Output the [x, y] coordinate of the center of the cell containing the given text.  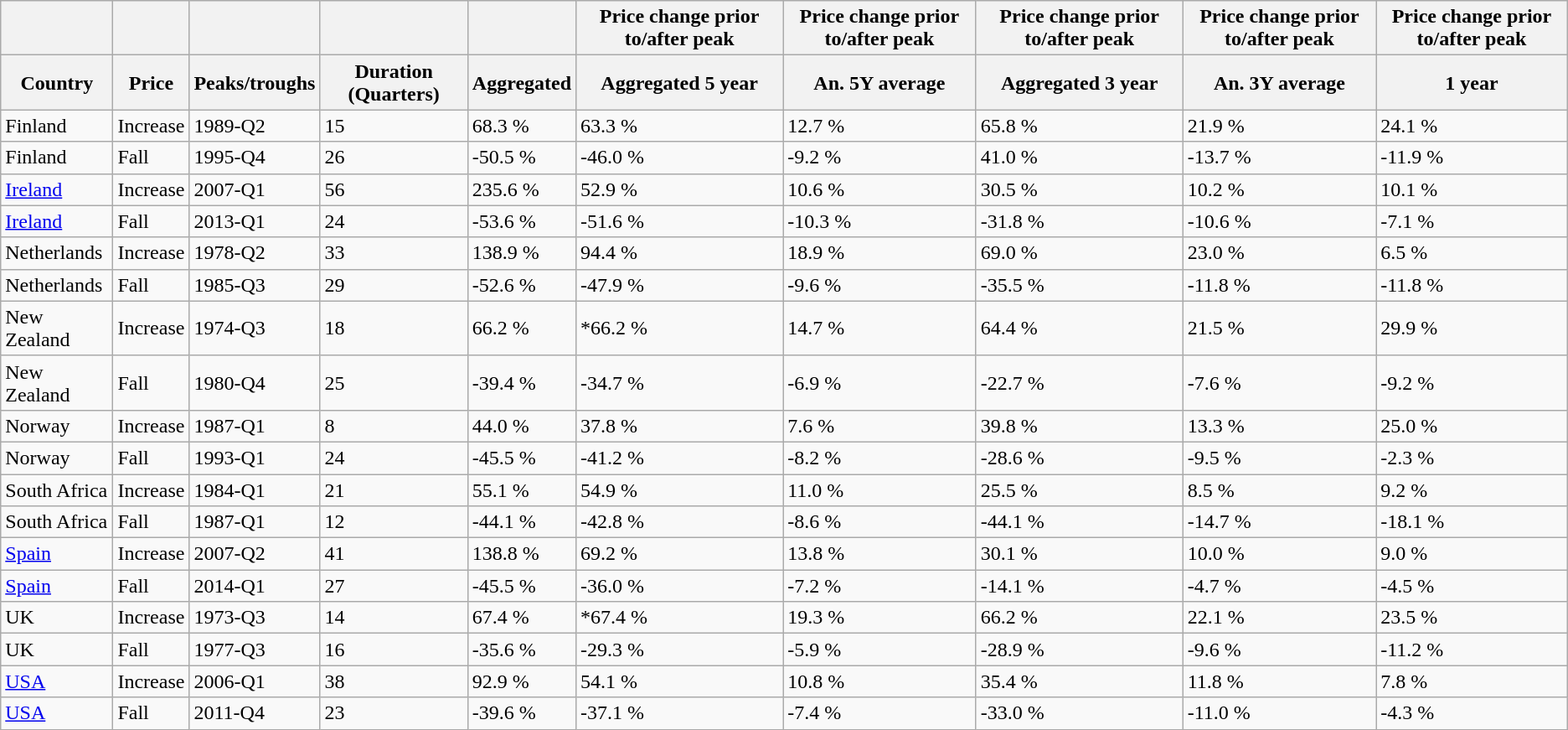
-41.2 % [680, 458]
15 [394, 126]
14 [394, 618]
-53.6 % [521, 221]
138.8 % [521, 554]
-46.0 % [680, 158]
*66.2 % [680, 329]
10.8 % [879, 681]
-47.9 % [680, 285]
-28.9 % [1079, 650]
25.0 % [1473, 426]
-11.2 % [1473, 650]
7.8 % [1473, 681]
16 [394, 650]
22.1 % [1279, 618]
33 [394, 253]
12 [394, 522]
21.5 % [1279, 329]
-14.7 % [1279, 522]
39.8 % [1079, 426]
-9.5 % [1279, 458]
11.8 % [1279, 681]
-7.1 % [1473, 221]
Aggregated [521, 82]
An. 5Y average [879, 82]
-11.0 % [1279, 713]
2007-Q2 [255, 554]
10.1 % [1473, 189]
-22.7 % [1079, 382]
-2.3 % [1473, 458]
8.5 % [1279, 490]
55.1 % [521, 490]
-10.3 % [879, 221]
-37.1 % [680, 713]
1989-Q2 [255, 126]
Aggregated 3 year [1079, 82]
-6.9 % [879, 382]
29 [394, 285]
-11.9 % [1473, 158]
-31.8 % [1079, 221]
8 [394, 426]
-4.5 % [1473, 586]
-7.4 % [879, 713]
67.4 % [521, 618]
29.9 % [1473, 329]
13.8 % [879, 554]
An. 3Y average [1279, 82]
-33.0 % [1079, 713]
64.4 % [1079, 329]
-8.2 % [879, 458]
9.2 % [1473, 490]
-18.1 % [1473, 522]
Aggregated 5 year [680, 82]
2011-Q4 [255, 713]
-34.7 % [680, 382]
1978-Q2 [255, 253]
-39.4 % [521, 382]
2006-Q1 [255, 681]
7.6 % [879, 426]
92.9 % [521, 681]
-14.1 % [1079, 586]
19.3 % [879, 618]
-13.7 % [1279, 158]
23.0 % [1279, 253]
63.3 % [680, 126]
21 [394, 490]
-29.3 % [680, 650]
56 [394, 189]
68.3 % [521, 126]
18.9 % [879, 253]
69.0 % [1079, 253]
12.7 % [879, 126]
Price [151, 82]
2013-Q1 [255, 221]
1984-Q1 [255, 490]
21.9 % [1279, 126]
Country [57, 82]
6.5 % [1473, 253]
35.4 % [1079, 681]
52.9 % [680, 189]
Duration (Quarters) [394, 82]
-35.5 % [1079, 285]
41 [394, 554]
-39.6 % [521, 713]
-5.9 % [879, 650]
-52.6 % [521, 285]
27 [394, 586]
25.5 % [1079, 490]
*67.4 % [680, 618]
26 [394, 158]
-28.6 % [1079, 458]
10.2 % [1279, 189]
44.0 % [521, 426]
41.0 % [1079, 158]
9.0 % [1473, 554]
1993-Q1 [255, 458]
1974-Q3 [255, 329]
23.5 % [1473, 618]
-8.6 % [879, 522]
-4.7 % [1279, 586]
-42.8 % [680, 522]
18 [394, 329]
1 year [1473, 82]
24.1 % [1473, 126]
54.9 % [680, 490]
138.9 % [521, 253]
-35.6 % [521, 650]
23 [394, 713]
1973-Q3 [255, 618]
13.3 % [1279, 426]
37.8 % [680, 426]
1995-Q4 [255, 158]
-7.6 % [1279, 382]
-50.5 % [521, 158]
30.1 % [1079, 554]
10.0 % [1279, 554]
-10.6 % [1279, 221]
65.8 % [1079, 126]
1980-Q4 [255, 382]
235.6 % [521, 189]
94.4 % [680, 253]
-51.6 % [680, 221]
11.0 % [879, 490]
2014-Q1 [255, 586]
10.6 % [879, 189]
-4.3 % [1473, 713]
54.1 % [680, 681]
1985-Q3 [255, 285]
2007-Q1 [255, 189]
14.7 % [879, 329]
69.2 % [680, 554]
1977-Q3 [255, 650]
25 [394, 382]
30.5 % [1079, 189]
-7.2 % [879, 586]
-36.0 % [680, 586]
Peaks/troughs [255, 82]
38 [394, 681]
